Detect which cell encompasses the target text, then output its (x, y) center coordinate. 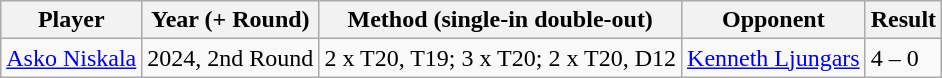
Asko Niskala (72, 58)
Result (903, 20)
Player (72, 20)
Method (single-in double-out) (500, 20)
Kenneth Ljungars (774, 58)
Year (+ Round) (230, 20)
Opponent (774, 20)
2 x T20, T19; 3 x T20; 2 x T20, D12 (500, 58)
4 – 0 (903, 58)
2024, 2nd Round (230, 58)
